Search for the cell housing the specified text and yield its [X, Y] center coordinate. 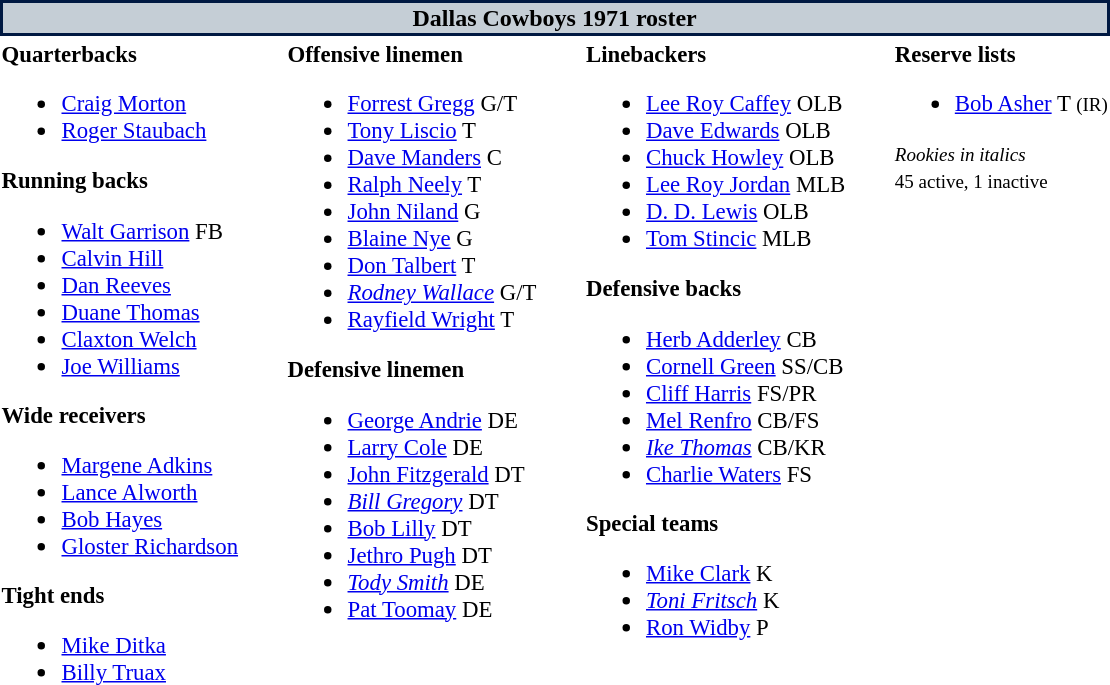
Dallas Cowboys 1971 roster [554, 18]
